Search for the cell housing the specified text and yield its [x, y] center coordinate. 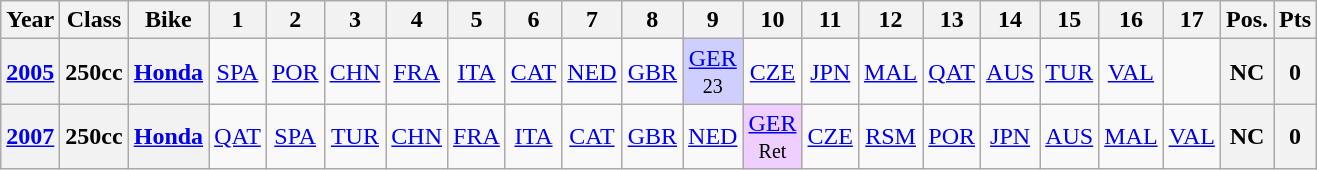
2007 [30, 136]
4 [417, 20]
8 [652, 20]
14 [1010, 20]
6 [533, 20]
13 [952, 20]
11 [830, 20]
16 [1131, 20]
Year [30, 20]
RSM [890, 136]
Pos. [1246, 20]
GERRet [772, 136]
Pts [1296, 20]
2005 [30, 72]
3 [355, 20]
12 [890, 20]
7 [592, 20]
Class [94, 20]
Bike [168, 20]
10 [772, 20]
15 [1070, 20]
5 [477, 20]
GER23 [713, 72]
1 [238, 20]
2 [295, 20]
17 [1192, 20]
9 [713, 20]
